Determine the [X, Y] coordinate at the center of the cell enclosing the given text.  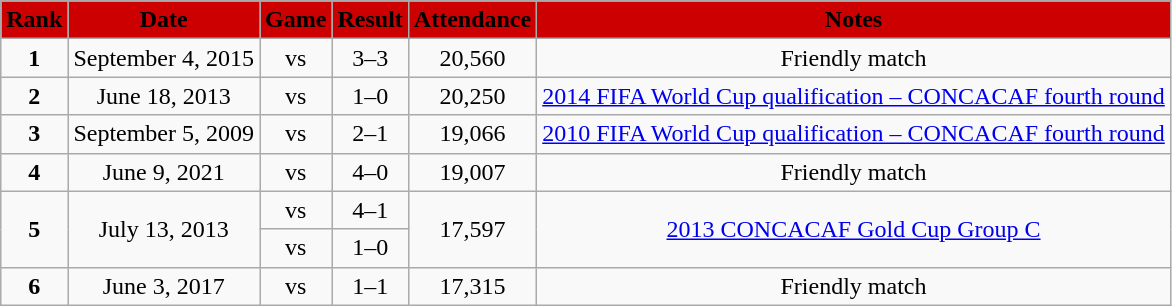
2014 FIFA World Cup qualification – CONCACAF fourth round [854, 96]
1–1 [370, 286]
2013 CONCACAF Gold Cup Group C [854, 229]
Date [164, 20]
September 5, 2009 [164, 134]
17,597 [472, 229]
Rank [34, 20]
1 [34, 58]
2–1 [370, 134]
June 3, 2017 [164, 286]
4 [34, 172]
4–0 [370, 172]
Game [296, 20]
3 [34, 134]
20,250 [472, 96]
4–1 [370, 210]
September 4, 2015 [164, 58]
6 [34, 286]
19,066 [472, 134]
2 [34, 96]
5 [34, 229]
3–3 [370, 58]
July 13, 2013 [164, 229]
2010 FIFA World Cup qualification – CONCACAF fourth round [854, 134]
Attendance [472, 20]
17,315 [472, 286]
Result [370, 20]
Notes [854, 20]
June 18, 2013 [164, 96]
19,007 [472, 172]
June 9, 2021 [164, 172]
20,560 [472, 58]
